Return the (x, y) coordinate for the center point of the cell that contains the specified text.  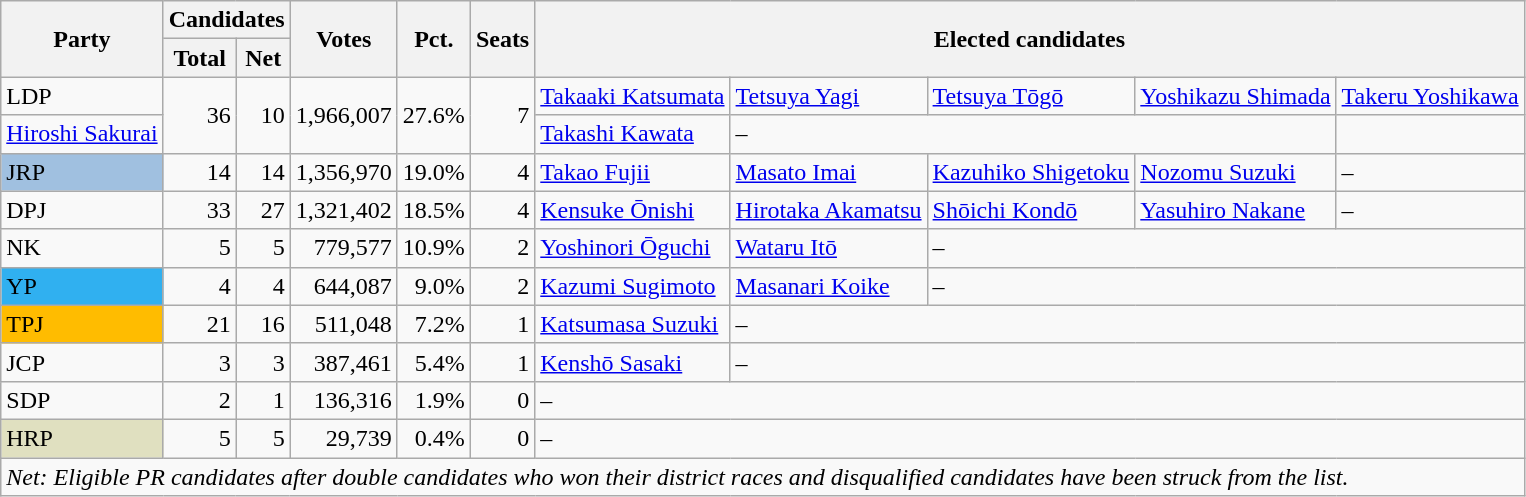
Hirotaka Akamatsu (828, 210)
Hiroshi Sakurai (82, 134)
Total (200, 58)
Elected candidates (1030, 39)
16 (263, 324)
Seats (502, 39)
Pct. (434, 39)
511,048 (344, 324)
136,316 (344, 400)
Takaaki Katsumata (632, 96)
0.4% (434, 438)
10 (263, 115)
387,461 (344, 362)
644,087 (344, 286)
Net (263, 58)
9.0% (434, 286)
18.5% (434, 210)
33 (200, 210)
Wataru Itō (828, 248)
21 (200, 324)
Yoshikazu Shimada (1236, 96)
DPJ (82, 210)
Yasuhiro Nakane (1236, 210)
JRP (82, 172)
Kensuke Ōnishi (632, 210)
Party (82, 39)
Masanari Koike (828, 286)
Takeru Yoshikawa (1430, 96)
HRP (82, 438)
27 (263, 210)
Kenshō Sasaki (632, 362)
Nozomu Suzuki (1236, 172)
SDP (82, 400)
10.9% (434, 248)
Votes (344, 39)
Net: Eligible PR candidates after double candidates who won their district races and disqualified candidates have been struck from the list. (762, 477)
Kazuhiko Shigetoku (1031, 172)
Masato Imai (828, 172)
Katsumasa Suzuki (632, 324)
TPJ (82, 324)
YP (82, 286)
7 (502, 115)
1,356,970 (344, 172)
1,321,402 (344, 210)
29,739 (344, 438)
19.0% (434, 172)
779,577 (344, 248)
Yoshinori Ōguchi (632, 248)
Kazumi Sugimoto (632, 286)
Candidates (226, 20)
JCP (82, 362)
1.9% (434, 400)
Tetsuya Tōgō (1031, 96)
27.6% (434, 115)
1,966,007 (344, 115)
7.2% (434, 324)
5.4% (434, 362)
Shōichi Kondō (1031, 210)
36 (200, 115)
NK (82, 248)
Takao Fujii (632, 172)
LDP (82, 96)
Tetsuya Yagi (828, 96)
Takashi Kawata (632, 134)
